Detect which cell encompasses the target text, then output its [X, Y] center coordinate. 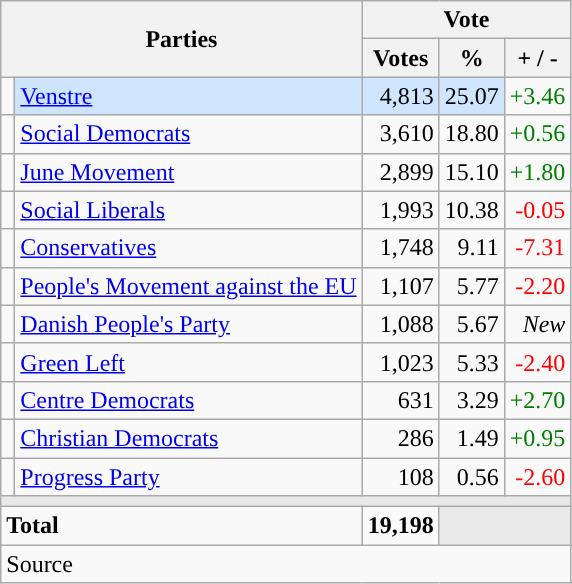
-2.20 [538, 286]
Vote [466, 20]
+0.56 [538, 134]
New [538, 324]
-2.60 [538, 477]
1,023 [400, 362]
Votes [400, 58]
15.10 [472, 172]
+2.70 [538, 400]
Progress Party [188, 477]
5.77 [472, 286]
10.38 [472, 210]
18.80 [472, 134]
+0.95 [538, 438]
Green Left [188, 362]
Social Democrats [188, 134]
Conservatives [188, 248]
2,899 [400, 172]
3,610 [400, 134]
-2.40 [538, 362]
Source [286, 564]
-7.31 [538, 248]
% [472, 58]
1.49 [472, 438]
-0.05 [538, 210]
25.07 [472, 96]
Total [182, 526]
1,748 [400, 248]
+ / - [538, 58]
Christian Democrats [188, 438]
+1.80 [538, 172]
1,993 [400, 210]
5.33 [472, 362]
Centre Democrats [188, 400]
Parties [182, 39]
9.11 [472, 248]
286 [400, 438]
631 [400, 400]
4,813 [400, 96]
June Movement [188, 172]
0.56 [472, 477]
People's Movement against the EU [188, 286]
3.29 [472, 400]
+3.46 [538, 96]
5.67 [472, 324]
Venstre [188, 96]
1,088 [400, 324]
108 [400, 477]
19,198 [400, 526]
Danish People's Party [188, 324]
1,107 [400, 286]
Social Liberals [188, 210]
